Find where the given text appears and provide that cell's center as [X, Y] coordinate. 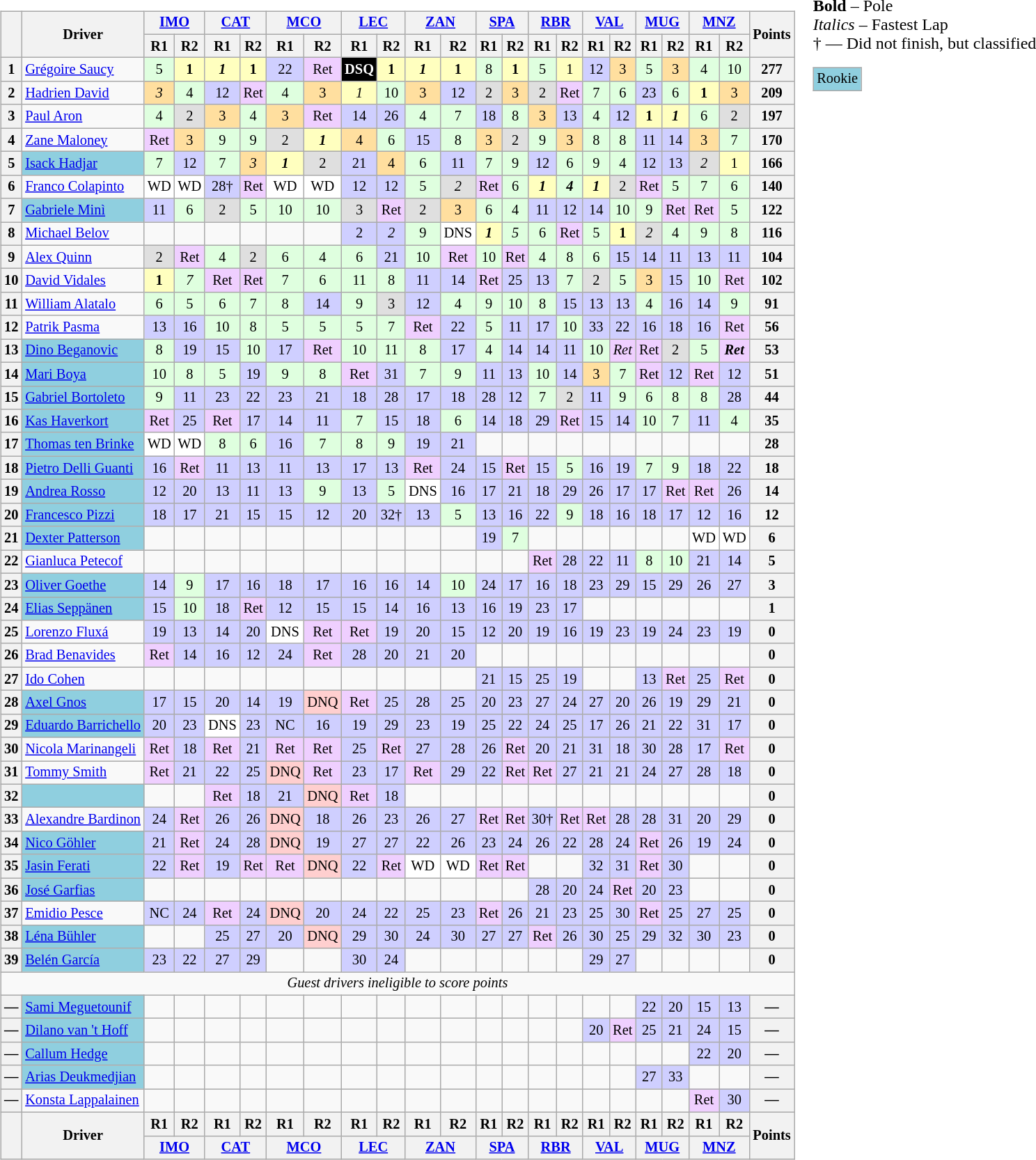
102 [771, 281]
Paul Aron [83, 116]
Guest drivers ineligible to score points [397, 984]
30† [542, 820]
Patrik Pasma [83, 327]
William Alatalo [83, 304]
Brad Benavides [83, 655]
Nico Göhler [83, 843]
Nicola Marinangeli [83, 749]
José Garfias [83, 890]
Eduardo Barrichello [83, 726]
53 [771, 351]
56 [771, 327]
Isack Hadjar [83, 164]
Pietro Delli Guanti [83, 468]
David Vidales [83, 281]
Tommy Smith [83, 773]
Callum Hedge [83, 1054]
166 [771, 164]
Michael Belov [83, 234]
Belén García [83, 960]
Gabriele Minì [83, 210]
Konsta Lappalainen [83, 1101]
44 [771, 398]
140 [771, 187]
Dilano van 't Hoff [83, 1030]
Dino Beganovic [83, 351]
39 [11, 960]
Grégoire Saucy [83, 70]
Lorenzo Fluxá [83, 632]
Kas Haverkort [83, 421]
Ido Cohen [83, 679]
Mari Boya [83, 374]
Franco Colapinto [83, 187]
Hadrien David [83, 93]
197 [771, 116]
Alex Quinn [83, 257]
Sami Meguetounif [83, 1007]
DSQ [359, 70]
Emidio Pesce [83, 914]
Zane Maloney [83, 140]
277 [771, 70]
Rookie [837, 79]
Thomas ten Brinke [83, 444]
34 [11, 843]
Axel Gnos [83, 703]
Arias Deukmedjian [83, 1077]
28† [222, 187]
Gabriel Bortoleto [83, 398]
Andrea Rosso [83, 492]
Léna Bühler [83, 936]
Gianluca Petecof [83, 562]
Elias Seppänen [83, 609]
36 [11, 890]
116 [771, 234]
Oliver Goethe [83, 585]
38 [11, 936]
37 [11, 914]
209 [771, 93]
Jasin Ferati [83, 866]
32† [391, 515]
104 [771, 257]
Francesco Pizzi [83, 515]
91 [771, 304]
Dexter Patterson [83, 538]
Alexandre Bardinon [83, 820]
122 [771, 210]
51 [771, 374]
170 [771, 140]
